Find where the given text appears and provide that cell's center as (x, y) coordinate. 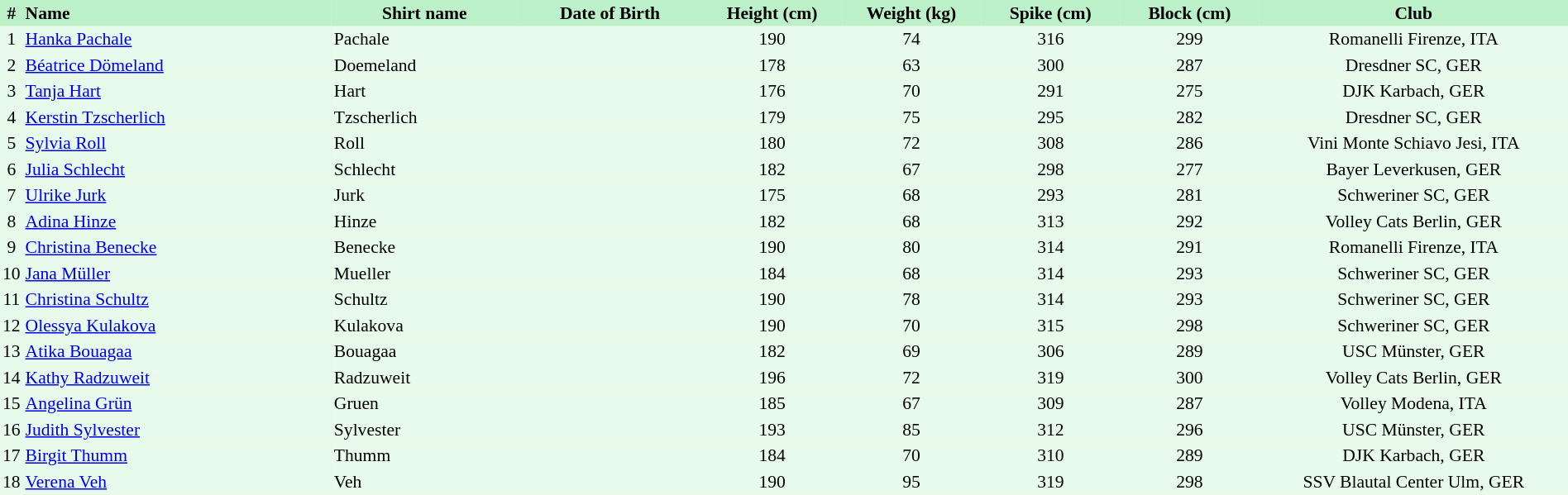
292 (1189, 221)
7 (12, 195)
Schultz (425, 299)
Doemeland (425, 65)
Atika Bouagaa (177, 352)
12 (12, 326)
Olessya Kulakova (177, 326)
275 (1189, 91)
176 (772, 91)
Volley Modena, ITA (1414, 403)
Tanja Hart (177, 91)
Name (177, 13)
Judith Sylvester (177, 430)
296 (1189, 430)
Radzuweit (425, 378)
Jana Müller (177, 274)
3 (12, 91)
Club (1414, 13)
316 (1050, 40)
185 (772, 403)
Hanka Pachale (177, 40)
Kulakova (425, 326)
Mueller (425, 274)
Bouagaa (425, 352)
SSV Blautal Center Ulm, GER (1414, 482)
11 (12, 299)
315 (1050, 326)
75 (911, 117)
5 (12, 144)
309 (1050, 403)
69 (911, 352)
63 (911, 65)
Hinze (425, 221)
Julia Schlecht (177, 169)
175 (772, 195)
80 (911, 248)
# (12, 13)
Height (cm) (772, 13)
Gruen (425, 403)
Adina Hinze (177, 221)
Pachale (425, 40)
95 (911, 482)
8 (12, 221)
Hart (425, 91)
Birgit Thumm (177, 456)
Angelina Grün (177, 403)
306 (1050, 352)
312 (1050, 430)
10 (12, 274)
Date of Birth (610, 13)
308 (1050, 144)
310 (1050, 456)
Tzscherlich (425, 117)
Veh (425, 482)
299 (1189, 40)
85 (911, 430)
Benecke (425, 248)
295 (1050, 117)
Block (cm) (1189, 13)
Shirt name (425, 13)
179 (772, 117)
178 (772, 65)
15 (12, 403)
Roll (425, 144)
Kerstin Tzscherlich (177, 117)
9 (12, 248)
277 (1189, 169)
1 (12, 40)
286 (1189, 144)
74 (911, 40)
282 (1189, 117)
Ulrike Jurk (177, 195)
Bayer Leverkusen, GER (1414, 169)
Thumm (425, 456)
2 (12, 65)
180 (772, 144)
Spike (cm) (1050, 13)
281 (1189, 195)
Sylvia Roll (177, 144)
16 (12, 430)
Sylvester (425, 430)
Vini Monte Schiavo Jesi, ITA (1414, 144)
13 (12, 352)
Verena Veh (177, 482)
196 (772, 378)
Christina Schultz (177, 299)
Kathy Radzuweit (177, 378)
313 (1050, 221)
78 (911, 299)
14 (12, 378)
Béatrice Dömeland (177, 65)
17 (12, 456)
6 (12, 169)
Christina Benecke (177, 248)
193 (772, 430)
Jurk (425, 195)
Schlecht (425, 169)
4 (12, 117)
18 (12, 482)
Weight (kg) (911, 13)
